Return the (X, Y) coordinate for the center point of the cell that contains the specified text.  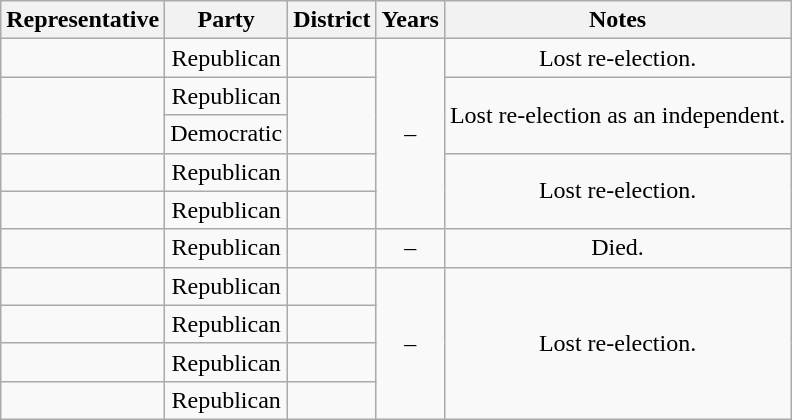
Notes (617, 20)
Died. (617, 248)
Party (226, 20)
Democratic (226, 134)
District (332, 20)
Years (410, 20)
Representative (83, 20)
Lost re-election as an independent. (617, 115)
